Scan for the cell matching the given text and deliver its [X, Y] coordinate at center. 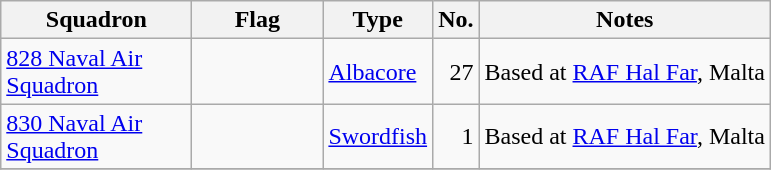
Notes [624, 20]
Squadron [96, 20]
Flag [258, 20]
Swordfish [378, 136]
No. [456, 20]
Type [378, 20]
828 Naval Air Squadron [96, 72]
27 [456, 72]
Albacore [378, 72]
830 Naval Air Squadron [96, 136]
1 [456, 136]
